Pinpoint the cell where the given text exists, returning its [x, y] midpoint coordinate. 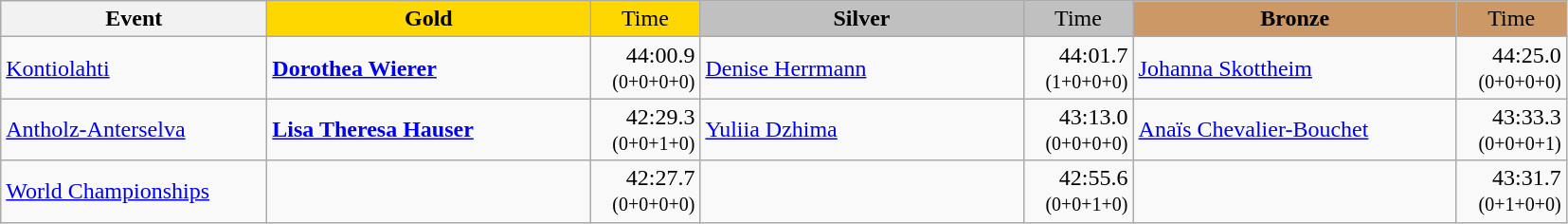
Lisa Theresa Hauser [428, 129]
42:55.6(0+0+1+0) [1078, 192]
42:27.7(0+0+0+0) [645, 192]
44:00.9(0+0+0+0) [645, 68]
Bronze [1294, 19]
Silver [862, 19]
44:25.0(0+0+0+0) [1511, 68]
42:29.3(0+0+1+0) [645, 129]
Kontiolahti [135, 68]
Yuliia Dzhima [862, 129]
Dorothea Wierer [428, 68]
Antholz-Anterselva [135, 129]
Denise Herrmann [862, 68]
43:33.3(0+0+0+1) [1511, 129]
Gold [428, 19]
Event [135, 19]
Anaïs Chevalier-Bouchet [1294, 129]
43:13.0(0+0+0+0) [1078, 129]
43:31.7(0+1+0+0) [1511, 192]
44:01.7(1+0+0+0) [1078, 68]
Johanna Skottheim [1294, 68]
World Championships [135, 192]
